Return [X, Y] of the center of cell containing provided text 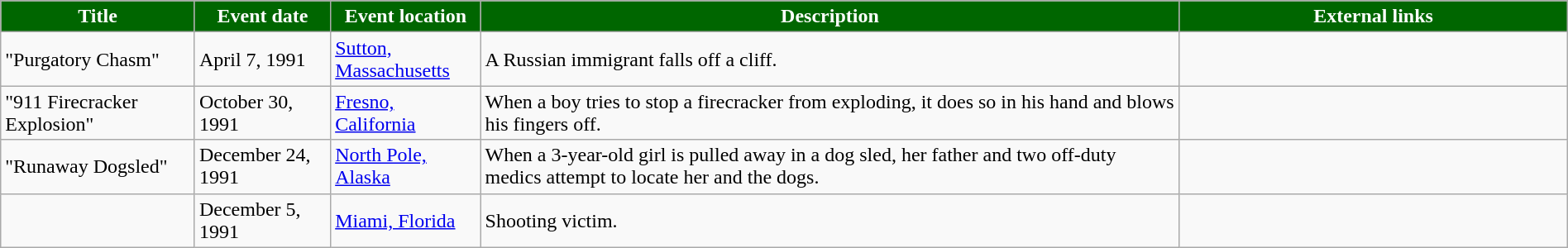
Event date [262, 17]
October 30, 1991 [262, 112]
"911 Firecracker Explosion" [98, 112]
North Pole, Alaska [405, 167]
Sutton, Massachusetts [405, 60]
Event location [405, 17]
April 7, 1991 [262, 60]
Fresno, California [405, 112]
December 5, 1991 [262, 220]
External links [1373, 17]
When a boy tries to stop a firecracker from exploding, it does so in his hand and blows his fingers off. [830, 112]
"Runaway Dogsled" [98, 167]
Title [98, 17]
Miami, Florida [405, 220]
When a 3-year-old girl is pulled away in a dog sled, her father and two off-duty medics attempt to locate her and the dogs. [830, 167]
"Purgatory Chasm" [98, 60]
Shooting victim. [830, 220]
Description [830, 17]
A Russian immigrant falls off a cliff. [830, 60]
December 24, 1991 [262, 167]
